Extract the (X, Y) coordinate from the center of the cell holding the provided text.  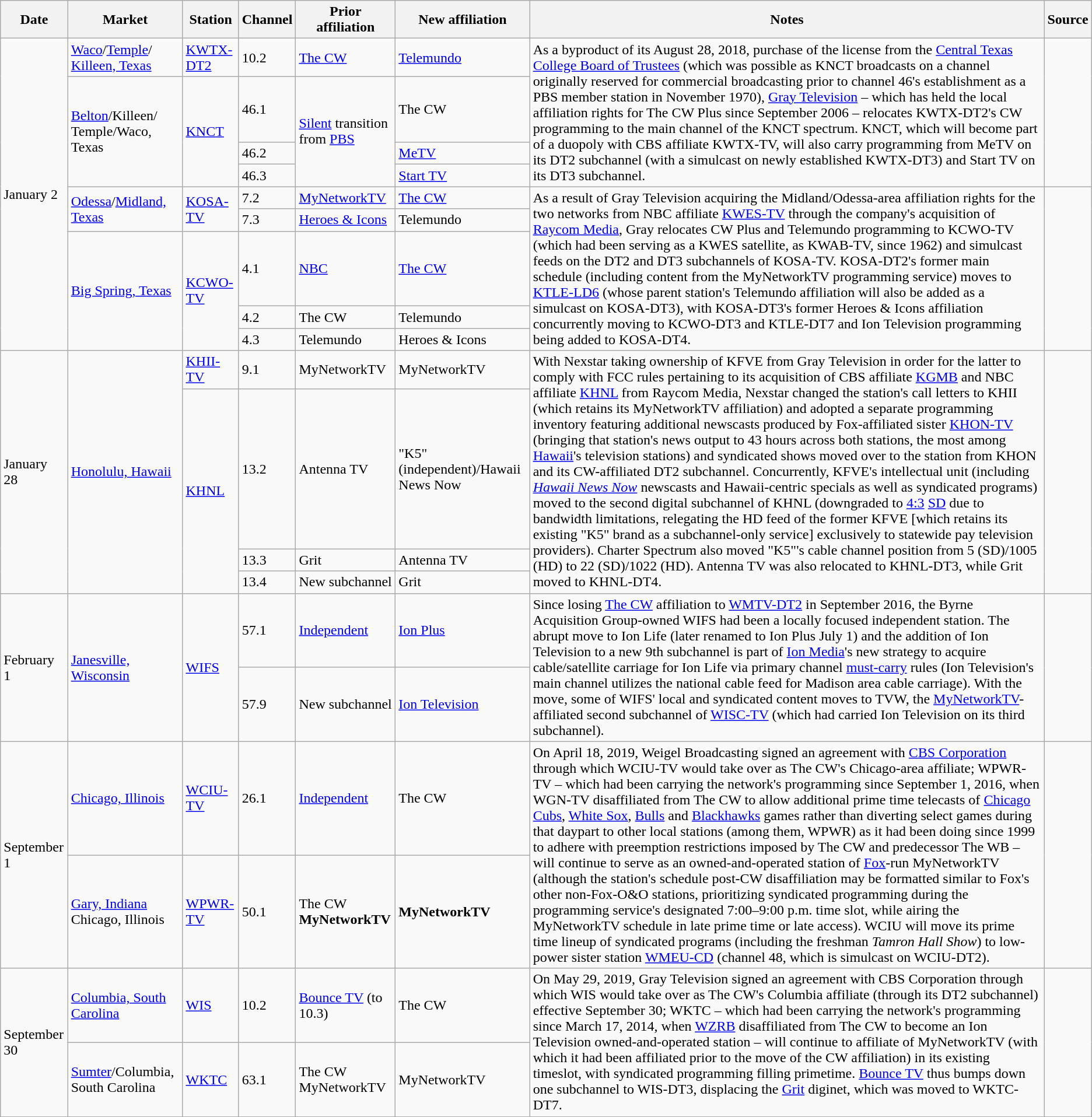
46.3 (267, 176)
KOSA-TV (211, 209)
Channel (267, 20)
46.2 (267, 153)
7.2 (267, 198)
Station (211, 20)
Ion Plus (463, 630)
Belton/Killeen/Temple/Waco, Texas (125, 132)
Ion Television (463, 705)
Prior affiliation (345, 20)
September 1 (34, 855)
Start TV (463, 176)
57.9 (267, 705)
"K5" (independent)/Hawaii News Now (463, 469)
NBC (345, 268)
4.3 (267, 339)
Market (125, 20)
63.1 (267, 1079)
Silent transitionfrom PBS (345, 132)
February 1 (34, 667)
4.1 (267, 268)
Date (34, 20)
Columbia, South Carolina (125, 1006)
50.1 (267, 912)
January 28 (34, 472)
9.1 (267, 370)
KWTX-DT2 (211, 57)
Notes (787, 20)
September 30 (34, 1042)
WPWR-TV (211, 912)
Sumter/Columbia, South Carolina (125, 1079)
January 2 (34, 195)
WIFS (211, 667)
Bounce TV (to 10.3) (345, 1006)
WIS (211, 1006)
New affiliation (463, 20)
Odessa/Midland, Texas (125, 209)
46.1 (267, 110)
MeTV (463, 153)
13.2 (267, 469)
Waco/Temple/Killeen, Texas (125, 57)
KHII-TV (211, 370)
WCIU-TV (211, 798)
Source (1067, 20)
KNCT (211, 132)
57.1 (267, 630)
KCWO-TV (211, 290)
7.3 (267, 220)
Honolulu, Hawaii (125, 472)
13.3 (267, 560)
Chicago, Illinois (125, 798)
Gary, IndianaChicago, Illinois (125, 912)
Janesville, Wisconsin (125, 667)
WKTC (211, 1079)
Big Spring, Texas (125, 290)
13.4 (267, 582)
4.2 (267, 317)
26.1 (267, 798)
KHNL (211, 491)
